Identify which cell holds the provided text, then report its [X, Y] central coordinate. 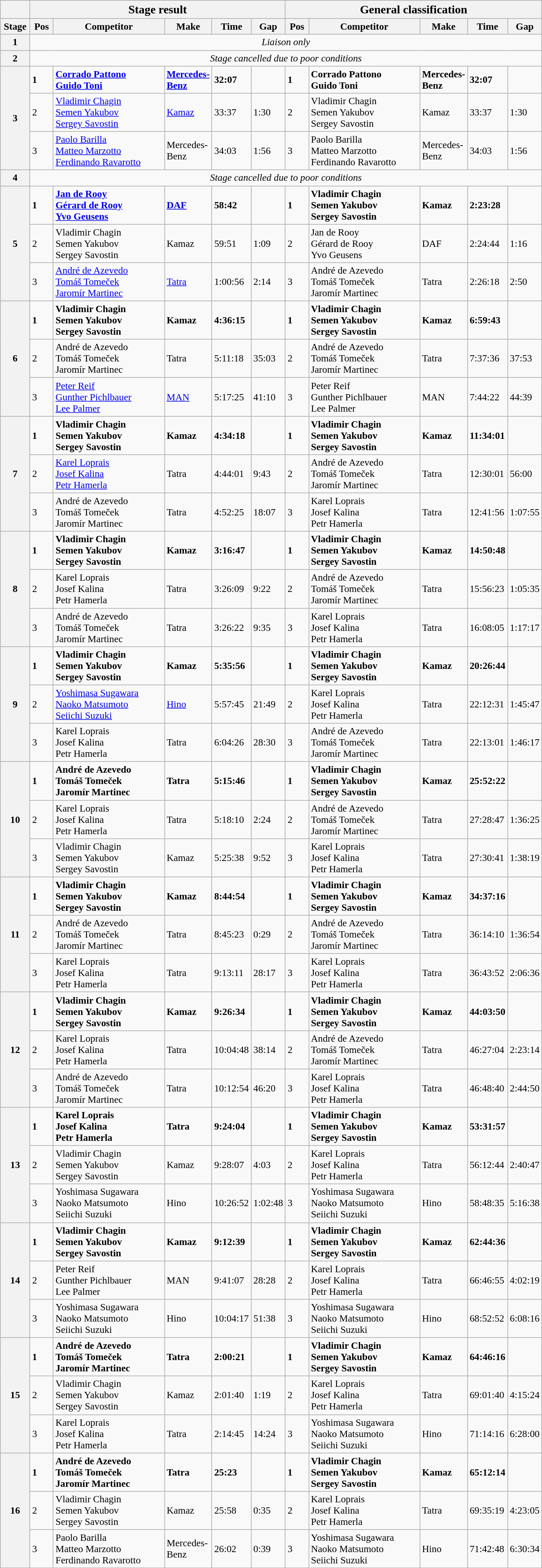
2:14 [268, 282]
56:12:44 [488, 1165]
16 [15, 1510]
59:51 [232, 243]
1:16 [525, 243]
68:52:52 [488, 1318]
28:30 [268, 742]
1:00:56 [232, 282]
6:28:00 [525, 1434]
1:45:47 [525, 704]
14:24 [268, 1434]
44:39 [525, 397]
1:09 [268, 243]
56:00 [525, 474]
2:23:28 [488, 205]
9:41:07 [232, 1280]
1:02:48 [268, 1203]
1:46:17 [525, 742]
4:52:25 [232, 512]
6:59:43 [488, 320]
46:20 [268, 1088]
1:19 [268, 1395]
6 [15, 358]
9:13:11 [232, 973]
5:35:56 [232, 666]
66:46:55 [488, 1280]
41:10 [268, 397]
1:17:17 [525, 627]
12:30:01 [488, 474]
6:04:26 [232, 742]
16:08:05 [488, 627]
27:28:47 [488, 819]
20:26:44 [488, 666]
8 [15, 589]
8:45:23 [232, 934]
46:48:40 [488, 1088]
1:05:35 [525, 589]
14 [15, 1280]
8:44:54 [232, 896]
9:28:07 [232, 1165]
1:07:55 [525, 512]
5:17:25 [232, 397]
11 [15, 935]
69:01:40 [488, 1395]
65:12:14 [488, 1472]
12:41:56 [488, 512]
10 [15, 819]
64:46:16 [488, 1357]
4:23:05 [525, 1510]
25:52:22 [488, 781]
2:40:47 [525, 1165]
7:37:36 [488, 359]
4:15:24 [525, 1395]
15 [15, 1395]
0:29 [268, 934]
58:48:35 [488, 1203]
18:07 [268, 512]
4:34:18 [232, 435]
35:03 [268, 359]
4 [15, 178]
2:44:50 [525, 1088]
53:31:57 [488, 1126]
25:23 [232, 1472]
5:57:45 [232, 704]
6:30:34 [525, 1549]
5:25:38 [232, 858]
5 [15, 243]
4:03 [268, 1165]
2:14:45 [232, 1434]
51:38 [268, 1318]
21:49 [268, 704]
9:26:34 [232, 1011]
22:13:01 [488, 742]
General classification [413, 9]
25:58 [232, 1510]
2:50 [525, 282]
0:39 [268, 1549]
28:28 [268, 1280]
10:12:54 [232, 1088]
2:26:18 [488, 282]
71:14:16 [488, 1434]
7 [15, 474]
13 [15, 1165]
36:14:10 [488, 934]
12 [15, 1049]
6:08:16 [525, 1318]
5:18:10 [232, 819]
27:30:41 [488, 858]
37:53 [525, 359]
9:43 [268, 474]
Liaison only [286, 42]
3:26:09 [232, 589]
71:42:48 [488, 1549]
9:12:39 [232, 1242]
1:38:19 [525, 858]
2:00:21 [232, 1357]
2:24:44 [488, 243]
5:15:46 [232, 781]
7:44:22 [488, 397]
44:03:50 [488, 1011]
5:16:38 [525, 1203]
9:24:04 [232, 1126]
46:27:04 [488, 1050]
58:42 [232, 205]
2:01:40 [232, 1395]
9:22 [268, 589]
3:16:47 [232, 551]
4:02:19 [525, 1280]
10:04:48 [232, 1050]
34:37:16 [488, 896]
10:04:17 [232, 1318]
4:36:15 [232, 320]
10:26:52 [232, 1203]
11:34:01 [488, 435]
15:56:23 [488, 589]
2:24 [268, 819]
26:02 [232, 1549]
9:52 [268, 858]
9 [15, 704]
22:12:31 [488, 704]
38:14 [268, 1050]
14:50:48 [488, 551]
28:17 [268, 973]
62:44:36 [488, 1242]
0:35 [268, 1510]
9:35 [268, 627]
36:43:52 [488, 973]
5:11:18 [232, 359]
Stage result [158, 9]
1:36:25 [525, 819]
69:35:19 [488, 1510]
3:26:22 [232, 627]
2:23:14 [525, 1050]
Stage [15, 26]
4:44:01 [232, 474]
2:06:36 [525, 973]
1:36:54 [525, 934]
